Pinpoint the cell where the given text exists, returning its [x, y] midpoint coordinate. 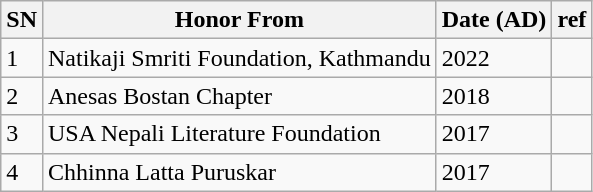
Natikaji Smriti Foundation, Kathmandu [239, 58]
2018 [494, 96]
2 [22, 96]
ref [572, 20]
2022 [494, 58]
Honor From [239, 20]
1 [22, 58]
Chhinna Latta Puruskar [239, 172]
USA Nepali Literature Foundation [239, 134]
Date (AD) [494, 20]
Anesas Bostan Chapter [239, 96]
SN [22, 20]
4 [22, 172]
3 [22, 134]
